Determine the [X, Y] coordinate at the center of the cell enclosing the given text.  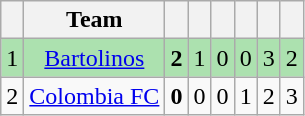
Team [94, 20]
Colombia FC [94, 96]
Bartolinos [94, 58]
